Output the (x, y) coordinate of the center of the cell containing the given text.  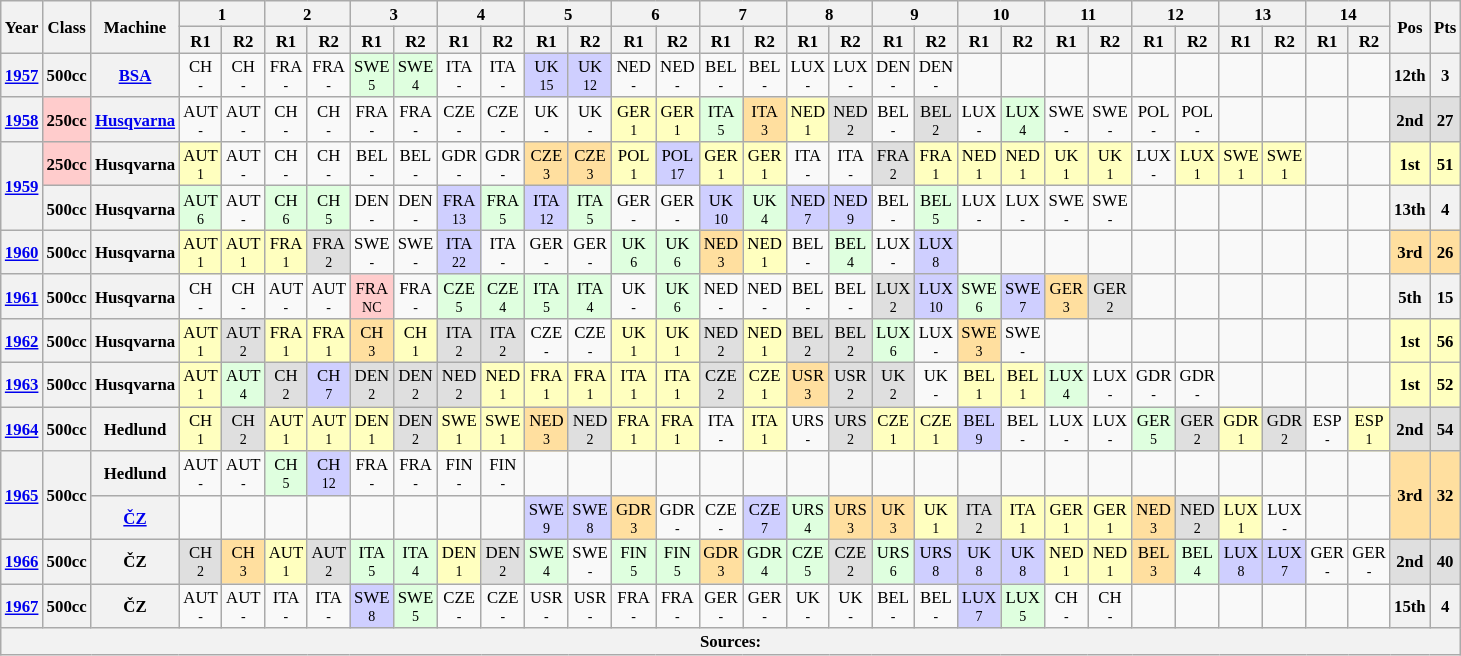
54 (1446, 429)
ITA12 (547, 208)
10 (1000, 14)
5 (568, 14)
LUX6 (894, 341)
Sources: (731, 641)
URS- (808, 429)
56 (1446, 341)
AUT4 (244, 385)
2 (308, 14)
SWE9 (547, 517)
CH12 (328, 473)
NED9 (850, 208)
BEL9 (979, 429)
5th (1410, 296)
15 (1446, 296)
UK12 (590, 75)
URS4 (808, 517)
SWE7 (1023, 296)
13 (1262, 14)
12 (1176, 14)
1957 (22, 75)
7 (742, 14)
SWE6 (979, 296)
Pos (1410, 27)
UK10 (721, 208)
12th (1410, 75)
POL1 (634, 164)
URS6 (894, 562)
1965 (22, 495)
BEL3 (1154, 562)
URS2 (850, 429)
GER3 (1067, 296)
Class (67, 27)
UK2 (894, 385)
LUX10 (936, 296)
ESP1 (1369, 429)
CH6 (286, 208)
POL17 (678, 164)
LUX2 (894, 296)
8 (828, 14)
URS8 (936, 562)
CZE4 (503, 296)
FRA13 (459, 208)
32 (1446, 495)
Machine (135, 27)
GDR4 (765, 562)
Pts (1446, 27)
6 (656, 14)
UK3 (894, 517)
NED7 (808, 208)
51 (1446, 164)
14 (1348, 14)
1958 (22, 120)
9 (914, 14)
15th (1410, 606)
LUX5 (1023, 606)
ITA3 (765, 120)
ESP- (1327, 429)
11 (1088, 14)
1964 (22, 429)
CZE7 (765, 517)
AUT6 (200, 208)
GDR1 (1241, 429)
1959 (22, 186)
1 (222, 14)
1967 (22, 606)
UK4 (765, 208)
1961 (22, 296)
BSA (135, 75)
CH7 (328, 385)
26 (1446, 252)
GDR2 (1285, 429)
27 (1446, 120)
GER5 (1154, 429)
FRANC (372, 296)
UK15 (547, 75)
1966 (22, 562)
USR3 (808, 385)
Year (22, 27)
1963 (22, 385)
URS3 (850, 517)
52 (1446, 385)
BEL5 (936, 208)
13th (1410, 208)
FRA5 (503, 208)
USR2 (850, 385)
1962 (22, 341)
40 (1446, 562)
1960 (22, 252)
SWE3 (979, 341)
ITA22 (459, 252)
